Output the (x, y) coordinate of the center of the cell containing the given text.  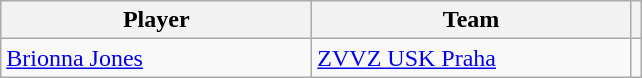
ZVVZ USK Praha (472, 58)
Player (156, 20)
Team (472, 20)
Brionna Jones (156, 58)
